Return the [X, Y] coordinate for the center point of the cell that contains the specified text.  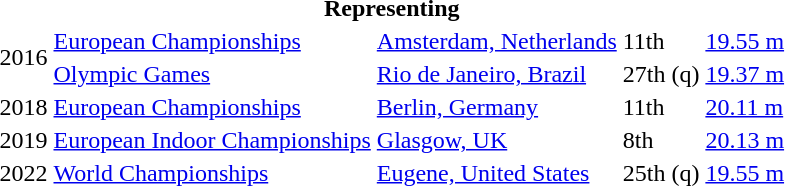
Amsterdam, Netherlands [496, 41]
Berlin, Germany [496, 107]
Glasgow, UK [496, 140]
European Indoor Championships [212, 140]
Olympic Games [212, 74]
27th (q) [661, 74]
Rio de Janeiro, Brazil [496, 74]
8th [661, 140]
